Extract the (X, Y) coordinate from the center of the cell holding the provided text.  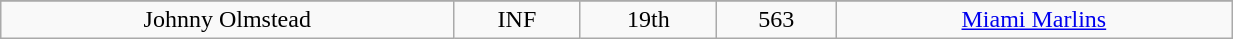
INF (517, 20)
Johnny Olmstead (228, 20)
Miami Marlins (1034, 20)
19th (648, 20)
563 (777, 20)
